Find where the given text appears and provide that cell's center as (x, y) coordinate. 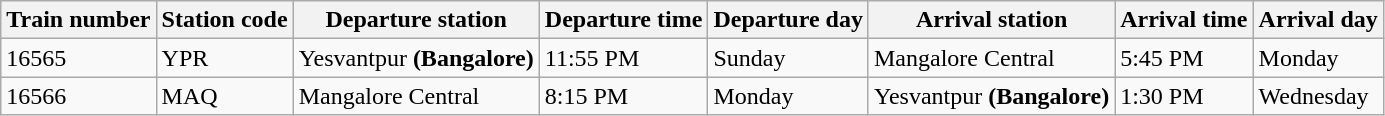
16565 (78, 58)
8:15 PM (624, 96)
Arrival time (1184, 20)
Sunday (788, 58)
Wednesday (1318, 96)
Departure station (416, 20)
5:45 PM (1184, 58)
YPR (224, 58)
Station code (224, 20)
MAQ (224, 96)
16566 (78, 96)
1:30 PM (1184, 96)
Train number (78, 20)
Departure time (624, 20)
Arrival station (991, 20)
Departure day (788, 20)
11:55 PM (624, 58)
Arrival day (1318, 20)
